Extract the [x, y] coordinate from the center of the cell holding the provided text.  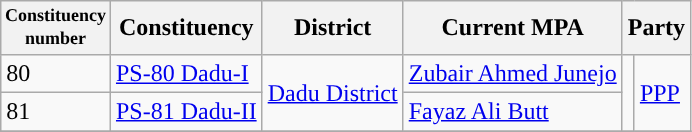
Constituency [186, 28]
Party [656, 28]
Fayaz Ali Butt [512, 111]
PS-80 Dadu-I [186, 73]
PPP [662, 92]
Dadu District [332, 92]
81 [56, 111]
Constituency number [56, 28]
Zubair Ahmed Junejo [512, 73]
PS-81 Dadu-II [186, 111]
District [332, 28]
80 [56, 73]
Current MPA [512, 28]
